Return the [X, Y] coordinate for the center point of the cell that contains the specified text.  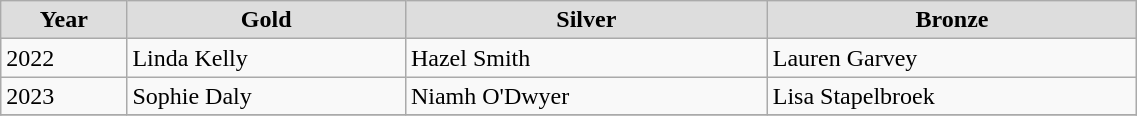
Silver [586, 20]
Bronze [952, 20]
Year [64, 20]
Sophie Daly [266, 96]
Lauren Garvey [952, 58]
Gold [266, 20]
Lisa Stapelbroek [952, 96]
Linda Kelly [266, 58]
2023 [64, 96]
2022 [64, 58]
Hazel Smith [586, 58]
Niamh O'Dwyer [586, 96]
